Capture the cell that displays the provided text and extract its [X, Y] central coordinate. 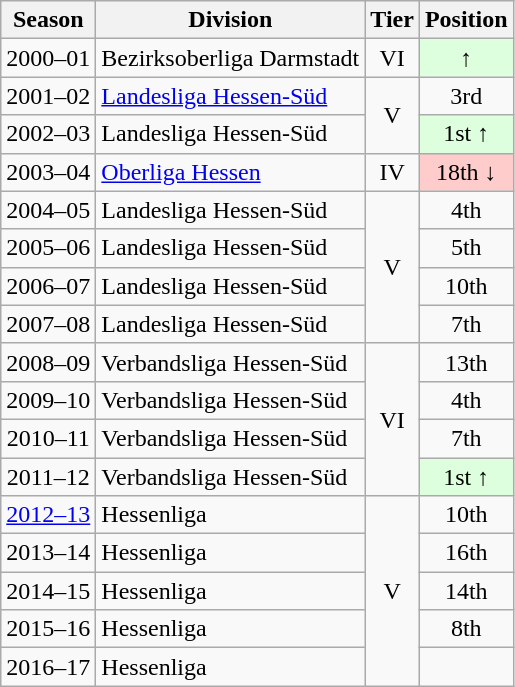
16th [466, 553]
3rd [466, 96]
Division [230, 20]
2008–09 [48, 362]
Bezirksoberliga Darmstadt [230, 58]
2016–17 [48, 667]
5th [466, 248]
14th [466, 591]
13th [466, 362]
2003–04 [48, 172]
IV [392, 172]
8th [466, 629]
2010–11 [48, 438]
2015–16 [48, 629]
2005–06 [48, 248]
2004–05 [48, 210]
↑ [466, 58]
2014–15 [48, 591]
2000–01 [48, 58]
2012–13 [48, 515]
2007–08 [48, 324]
Position [466, 20]
2001–02 [48, 96]
Tier [392, 20]
2002–03 [48, 134]
Season [48, 20]
18th ↓ [466, 172]
2009–10 [48, 400]
2013–14 [48, 553]
2011–12 [48, 477]
2006–07 [48, 286]
Oberliga Hessen [230, 172]
